From the cell containing the given text, extract its center point as (X, Y) coordinate. 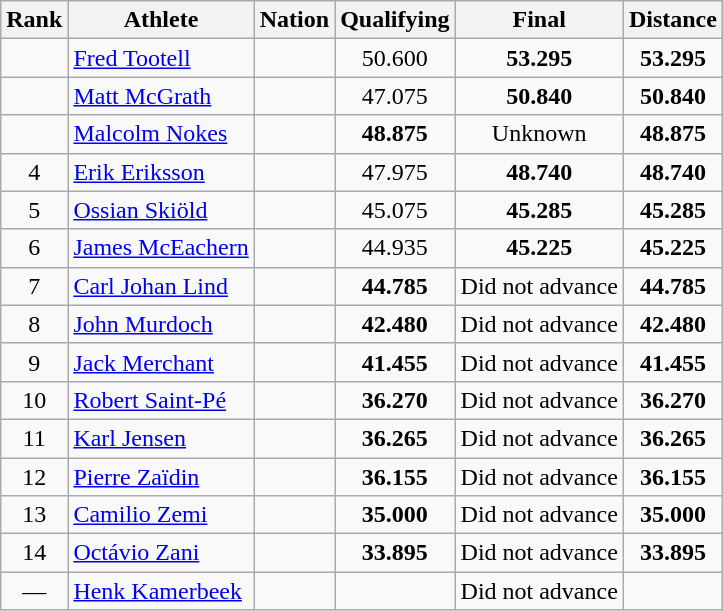
Pierre Zaïdin (161, 477)
13 (34, 515)
Unknown (539, 134)
4 (34, 172)
Camilio Zemi (161, 515)
9 (34, 362)
47.075 (395, 96)
Final (539, 20)
Matt McGrath (161, 96)
Nation (294, 20)
Erik Eriksson (161, 172)
50.600 (395, 58)
Robert Saint-Pé (161, 400)
Karl Jensen (161, 438)
10 (34, 400)
8 (34, 324)
Fred Tootell (161, 58)
— (34, 591)
12 (34, 477)
47.975 (395, 172)
5 (34, 210)
Octávio Zani (161, 553)
Ossian Skiöld (161, 210)
Distance (672, 20)
John Murdoch (161, 324)
44.935 (395, 248)
Carl Johan Lind (161, 286)
6 (34, 248)
7 (34, 286)
Henk Kamerbeek (161, 591)
Athlete (161, 20)
Malcolm Nokes (161, 134)
Rank (34, 20)
James McEachern (161, 248)
Qualifying (395, 20)
Jack Merchant (161, 362)
11 (34, 438)
45.075 (395, 210)
14 (34, 553)
